Determine the [x, y] coordinate at the center of the cell enclosing the given text.  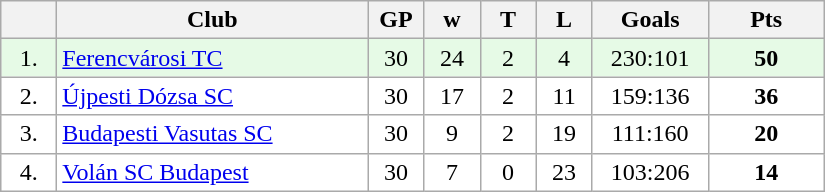
T [508, 20]
1. [29, 58]
Goals [650, 20]
103:206 [650, 172]
Újpesti Dózsa SC [212, 96]
9 [452, 134]
Volán SC Budapest [212, 172]
Club [212, 20]
2. [29, 96]
17 [452, 96]
Budapesti Vasutas SC [212, 134]
159:136 [650, 96]
Ferencvárosi TC [212, 58]
230:101 [650, 58]
20 [766, 134]
111:160 [650, 134]
3. [29, 134]
19 [564, 134]
4. [29, 172]
24 [452, 58]
50 [766, 58]
11 [564, 96]
L [564, 20]
Pts [766, 20]
w [452, 20]
14 [766, 172]
0 [508, 172]
7 [452, 172]
23 [564, 172]
GP [396, 20]
36 [766, 96]
4 [564, 58]
